Detect which cell encompasses the target text, then output its [x, y] center coordinate. 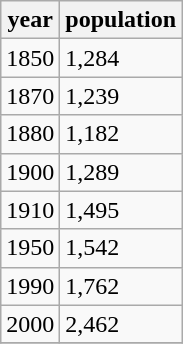
1900 [30, 172]
1,289 [121, 172]
1950 [30, 248]
1,239 [121, 96]
1990 [30, 286]
year [30, 20]
1880 [30, 134]
1870 [30, 96]
population [121, 20]
1,495 [121, 210]
2000 [30, 324]
1,762 [121, 286]
1,182 [121, 134]
2,462 [121, 324]
1,284 [121, 58]
1850 [30, 58]
1910 [30, 210]
1,542 [121, 248]
